For the text-containing cell, return its midpoint in (x, y) coordinate format. 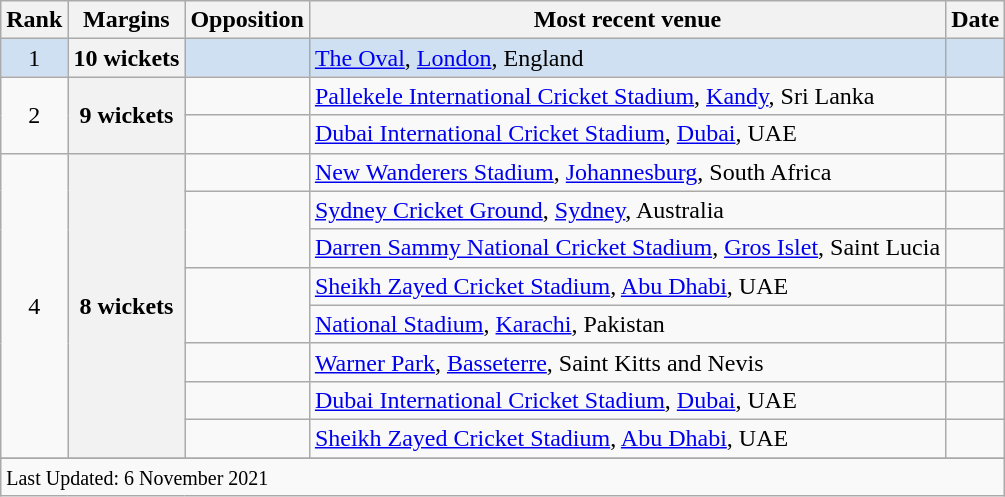
Margins (126, 20)
The Oval, London, England (627, 58)
Last Updated: 6 November 2021 (503, 477)
Pallekele International Cricket Stadium, Kandy, Sri Lanka (627, 96)
2 (34, 115)
1 (34, 58)
New Wanderers Stadium, Johannesburg, South Africa (627, 172)
National Stadium, Karachi, Pakistan (627, 324)
Rank (34, 20)
Sydney Cricket Ground, Sydney, Australia (627, 210)
Warner Park, Basseterre, Saint Kitts and Nevis (627, 362)
Opposition (247, 20)
10 wickets (126, 58)
4 (34, 305)
Most recent venue (627, 20)
Darren Sammy National Cricket Stadium, Gros Islet, Saint Lucia (627, 248)
Date (976, 20)
9 wickets (126, 115)
8 wickets (126, 305)
